Locate the cell with the specified text and output its [x, y] center coordinate. 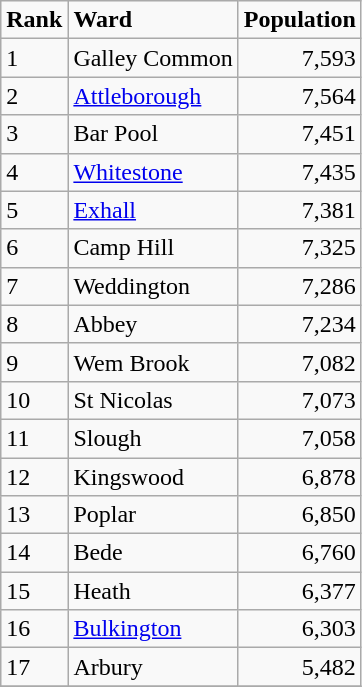
Bar Pool [153, 134]
14 [34, 553]
8 [34, 324]
7,286 [300, 286]
7,564 [300, 96]
4 [34, 172]
5,482 [300, 667]
12 [34, 477]
2 [34, 96]
6 [34, 248]
6,760 [300, 553]
Weddington [153, 286]
7,381 [300, 210]
11 [34, 438]
Population [300, 20]
15 [34, 591]
Abbey [153, 324]
Wem Brook [153, 362]
5 [34, 210]
7 [34, 286]
St Nicolas [153, 400]
17 [34, 667]
13 [34, 515]
7,325 [300, 248]
Whitestone [153, 172]
6,303 [300, 629]
Heath [153, 591]
7,082 [300, 362]
Slough [153, 438]
6,850 [300, 515]
1 [34, 58]
3 [34, 134]
6,377 [300, 591]
7,593 [300, 58]
7,073 [300, 400]
6,878 [300, 477]
Rank [34, 20]
7,435 [300, 172]
10 [34, 400]
Ward [153, 20]
Galley Common [153, 58]
Poplar [153, 515]
Attleborough [153, 96]
9 [34, 362]
16 [34, 629]
7,058 [300, 438]
7,234 [300, 324]
Bede [153, 553]
7,451 [300, 134]
Kingswood [153, 477]
Arbury [153, 667]
Exhall [153, 210]
Camp Hill [153, 248]
Bulkington [153, 629]
